For the text-containing cell, return its midpoint in (x, y) coordinate format. 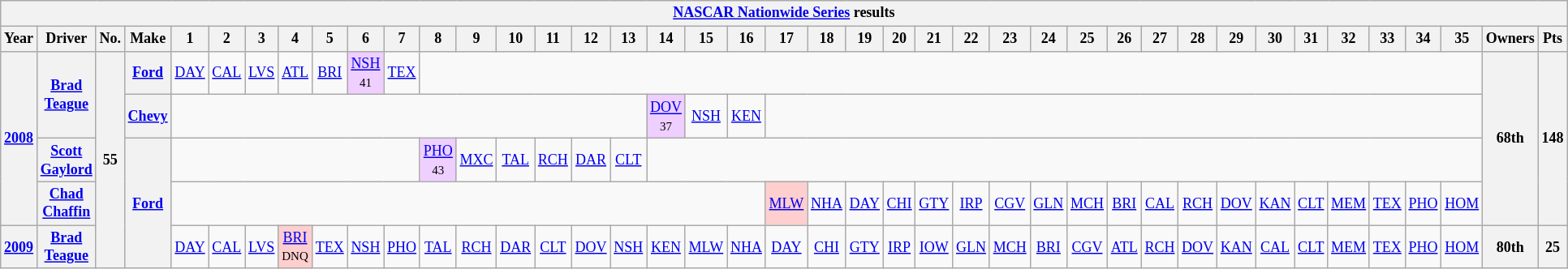
22 (971, 39)
Pts (1553, 39)
31 (1312, 39)
Scott Gaylord (67, 160)
IOW (934, 247)
27 (1160, 39)
2009 (19, 247)
4 (295, 39)
9 (476, 39)
1 (190, 39)
Make (148, 39)
68th (1511, 138)
DOV37 (666, 117)
7 (403, 39)
14 (666, 39)
11 (553, 39)
16 (747, 39)
5 (330, 39)
Owners (1511, 39)
30 (1275, 39)
18 (827, 39)
13 (628, 39)
35 (1462, 39)
Year (19, 39)
12 (591, 39)
8 (438, 39)
MXC (476, 160)
Chad Chaffin (67, 203)
NASCAR Nationwide Series results (784, 13)
3 (261, 39)
34 (1424, 39)
55 (110, 160)
28 (1198, 39)
Driver (67, 39)
19 (864, 39)
26 (1124, 39)
6 (365, 39)
17 (786, 39)
32 (1349, 39)
29 (1236, 39)
24 (1049, 39)
BRIDNQ (295, 247)
No. (110, 39)
15 (706, 39)
33 (1387, 39)
23 (1010, 39)
2008 (19, 138)
10 (516, 39)
148 (1553, 138)
Chevy (148, 117)
PHO43 (438, 160)
20 (899, 39)
2 (227, 39)
80th (1511, 247)
21 (934, 39)
NSH41 (365, 73)
